For the text-containing cell, return its midpoint in (X, Y) coordinate format. 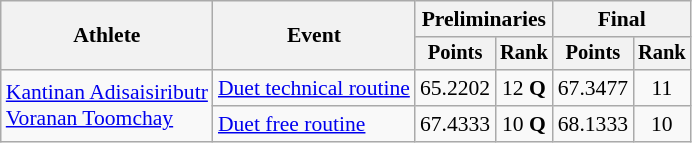
11 (662, 88)
10 (662, 124)
Final (622, 19)
Duet free routine (314, 124)
65.2202 (455, 88)
Event (314, 36)
68.1333 (593, 124)
Athlete (107, 36)
10 Q (524, 124)
12 Q (524, 88)
Preliminaries (484, 19)
67.4333 (455, 124)
Kantinan AdisaisiributrVoranan Toomchay (107, 106)
67.3477 (593, 88)
Duet technical routine (314, 88)
